Capture the cell that displays the provided text and extract its (x, y) central coordinate. 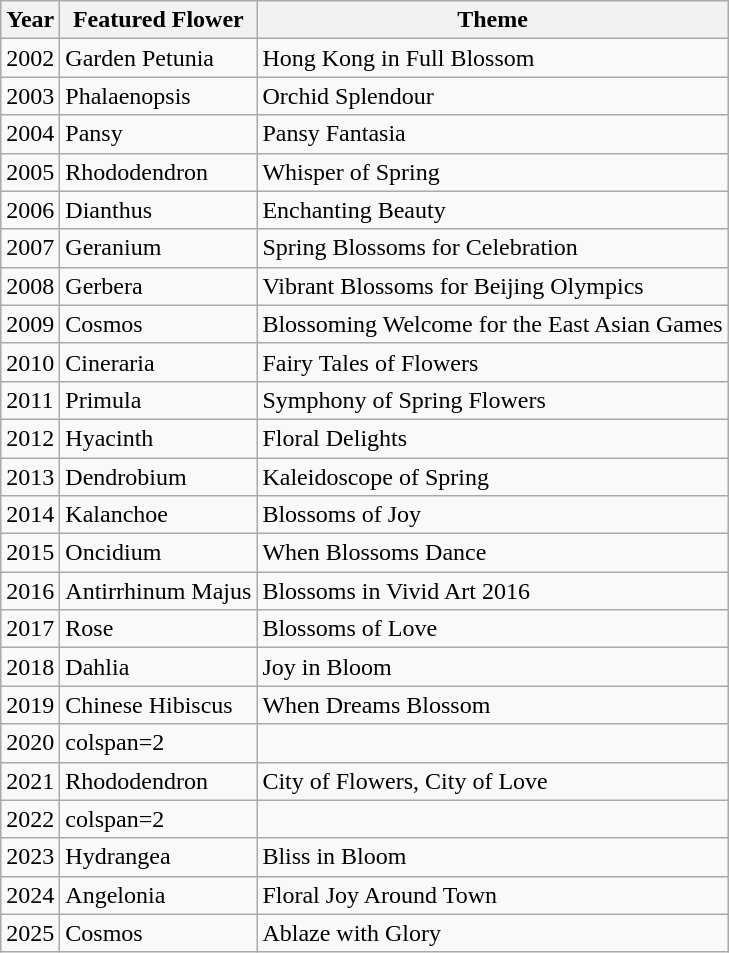
2006 (30, 210)
Phalaenopsis (158, 96)
Antirrhinum Majus (158, 591)
2013 (30, 477)
Oncidium (158, 553)
2010 (30, 362)
Spring Blossoms for Celebration (492, 248)
2012 (30, 438)
Hyacinth (158, 438)
City of Flowers, City of Love (492, 781)
Blossoms in Vivid Art 2016 (492, 591)
Dendrobium (158, 477)
Joy in Bloom (492, 667)
Rose (158, 629)
Symphony of Spring Flowers (492, 400)
2017 (30, 629)
Cineraria (158, 362)
Ablaze with Glory (492, 933)
2014 (30, 515)
2015 (30, 553)
2019 (30, 705)
Angelonia (158, 895)
Pansy Fantasia (492, 134)
Fairy Tales of Flowers (492, 362)
Floral Delights (492, 438)
Hong Kong in Full Blossom (492, 58)
Garden Petunia (158, 58)
Featured Flower (158, 20)
2024 (30, 895)
Chinese Hibiscus (158, 705)
Pansy (158, 134)
2023 (30, 857)
Hydrangea (158, 857)
2025 (30, 933)
Theme (492, 20)
2016 (30, 591)
2020 (30, 743)
2011 (30, 400)
Blossoms of Love (492, 629)
Kaleidoscope of Spring (492, 477)
Kalanchoe (158, 515)
2007 (30, 248)
Primula (158, 400)
Orchid Splendour (492, 96)
Year (30, 20)
Dianthus (158, 210)
2021 (30, 781)
2003 (30, 96)
Bliss in Bloom (492, 857)
Vibrant Blossoms for Beijing Olympics (492, 286)
When Blossoms Dance (492, 553)
Whisper of Spring (492, 172)
When Dreams Blossom (492, 705)
2022 (30, 819)
Blossoming Welcome for the East Asian Games (492, 324)
Enchanting Beauty (492, 210)
2009 (30, 324)
Geranium (158, 248)
2008 (30, 286)
Gerbera (158, 286)
2002 (30, 58)
2005 (30, 172)
Blossoms of Joy (492, 515)
Floral Joy Around Town (492, 895)
2004 (30, 134)
2018 (30, 667)
Dahlia (158, 667)
